Provide the [X, Y] coordinate of the cell's center where the given text is located.  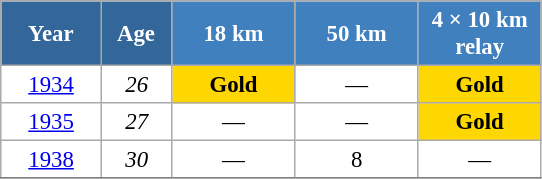
27 [136, 122]
1935 [52, 122]
8 [356, 160]
26 [136, 85]
4 × 10 km relay [480, 34]
Year [52, 34]
30 [136, 160]
1938 [52, 160]
1934 [52, 85]
Age [136, 34]
50 km [356, 34]
18 km [234, 34]
